From the cell containing the given text, extract its center point as (X, Y) coordinate. 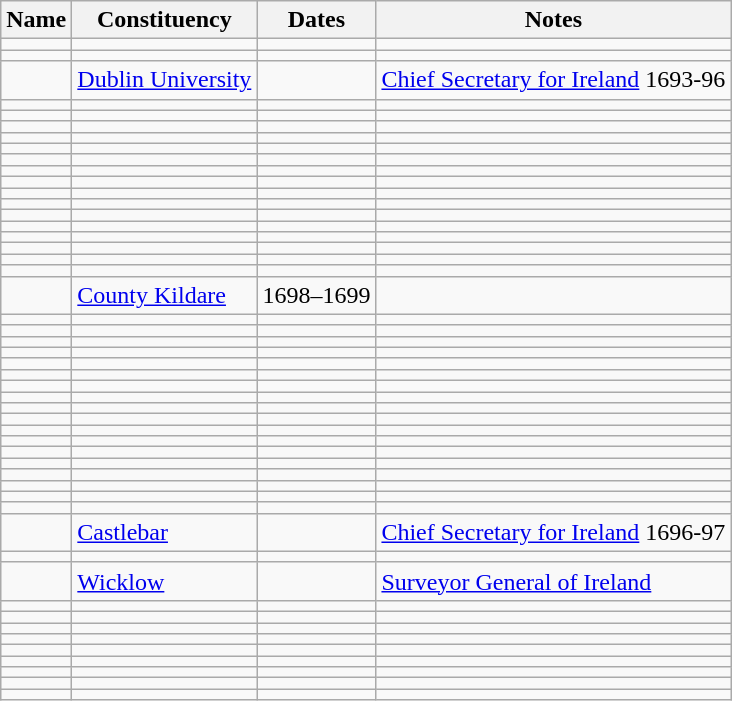
County Kildare (164, 295)
Constituency (164, 20)
Wicklow (164, 581)
Surveyor General of Ireland (554, 581)
Name (36, 20)
Chief Secretary for Ireland 1696-97 (554, 532)
Dates (316, 20)
Notes (554, 20)
1698–1699 (316, 295)
Chief Secretary for Ireland 1693-96 (554, 80)
Castlebar (164, 532)
Dublin University (164, 80)
